Provide the (X, Y) coordinate of the cell's center where the given text is located.  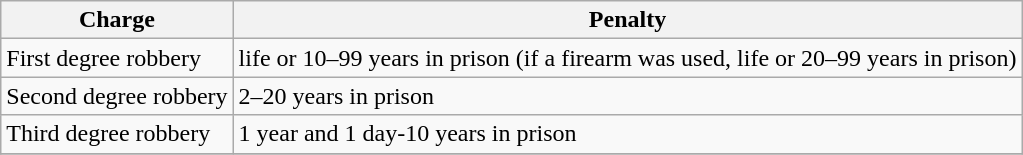
Second degree robbery (117, 96)
Charge (117, 20)
First degree robbery (117, 58)
life or 10–99 years in prison (if a firearm was used, life or 20–99 years in prison) (628, 58)
1 year and 1 day-10 years in prison (628, 134)
Third degree robbery (117, 134)
Penalty (628, 20)
2–20 years in prison (628, 96)
